Find where the given text appears and provide that cell's center as (X, Y) coordinate. 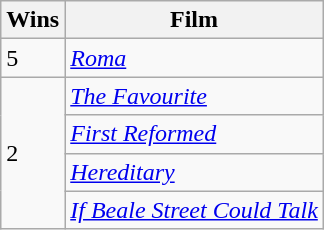
Wins (33, 20)
Roma (194, 58)
5 (33, 58)
Hereditary (194, 172)
Film (194, 20)
2 (33, 153)
The Favourite (194, 96)
First Reformed (194, 134)
If Beale Street Could Talk (194, 210)
